Provide the (x, y) coordinate of the cell's center where the given text is located.  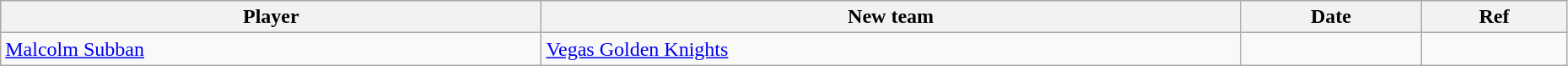
Player (272, 17)
Ref (1495, 17)
Date (1331, 17)
Malcolm Subban (272, 49)
Vegas Golden Knights (891, 49)
New team (891, 17)
